Return (X, Y) of the center of cell containing provided text 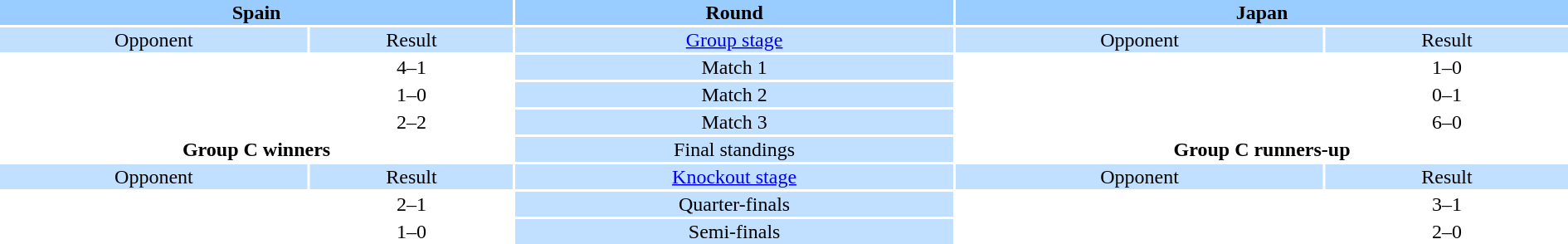
2–1 (411, 204)
2–0 (1447, 232)
Quarter-finals (734, 204)
Round (734, 12)
Match 2 (734, 95)
Japan (1262, 12)
Final standings (734, 149)
Match 3 (734, 122)
Semi-finals (734, 232)
0–1 (1447, 95)
6–0 (1447, 122)
Group stage (734, 40)
Group C runners-up (1262, 149)
Knockout stage (734, 177)
Spain (256, 12)
2–2 (411, 122)
Group C winners (256, 149)
4–1 (411, 67)
3–1 (1447, 204)
Match 1 (734, 67)
